Capture the cell that displays the provided text and extract its [X, Y] central coordinate. 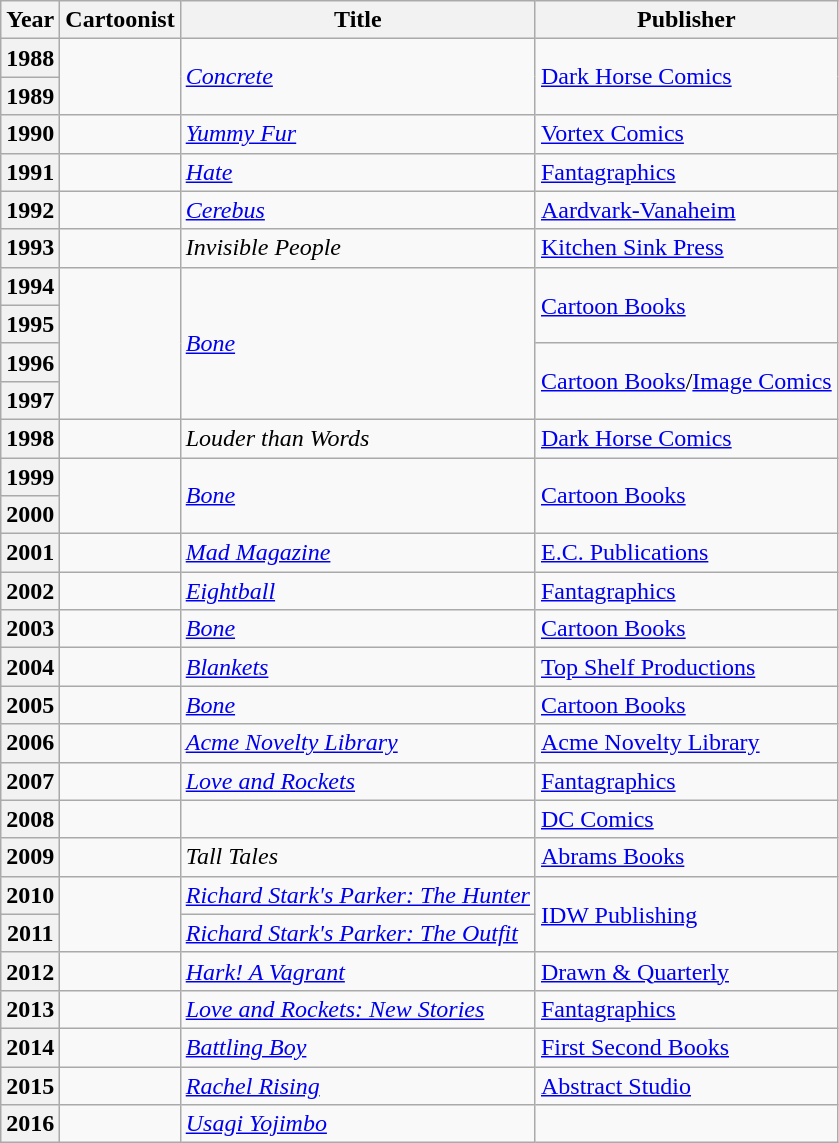
Abstract Studio [686, 1085]
Usagi Yojimbo [358, 1124]
IDW Publishing [686, 914]
2013 [30, 1009]
1999 [30, 477]
E.C. Publications [686, 553]
2007 [30, 781]
Louder than Words [358, 438]
2004 [30, 667]
2008 [30, 819]
Eightball [358, 591]
2011 [30, 933]
Yummy Fur [358, 134]
Richard Stark's Parker: The Outfit [358, 933]
Cerebus [358, 210]
Abrams Books [686, 857]
1993 [30, 248]
Title [358, 20]
2006 [30, 743]
Kitchen Sink Press [686, 248]
Cartoonist [120, 20]
1997 [30, 400]
Cartoon Books/Image Comics [686, 381]
Rachel Rising [358, 1085]
Vortex Comics [686, 134]
Top Shelf Productions [686, 667]
Hate [358, 172]
1994 [30, 286]
1998 [30, 438]
Year [30, 20]
2012 [30, 971]
Battling Boy [358, 1047]
First Second Books [686, 1047]
Drawn & Quarterly [686, 971]
2009 [30, 857]
DC Comics [686, 819]
1989 [30, 96]
Hark! A Vagrant [358, 971]
1995 [30, 324]
1990 [30, 134]
2001 [30, 553]
Mad Magazine [358, 553]
Concrete [358, 77]
2005 [30, 705]
Richard Stark's Parker: The Hunter [358, 895]
2014 [30, 1047]
Aardvark-Vanaheim [686, 210]
1988 [30, 58]
1996 [30, 362]
Love and Rockets: New Stories [358, 1009]
Blankets [358, 667]
2003 [30, 629]
1991 [30, 172]
2015 [30, 1085]
Publisher [686, 20]
Tall Tales [358, 857]
Love and Rockets [358, 781]
2010 [30, 895]
2002 [30, 591]
1992 [30, 210]
Invisible People [358, 248]
2000 [30, 515]
2016 [30, 1124]
